For the text-containing cell, return its midpoint in [X, Y] coordinate format. 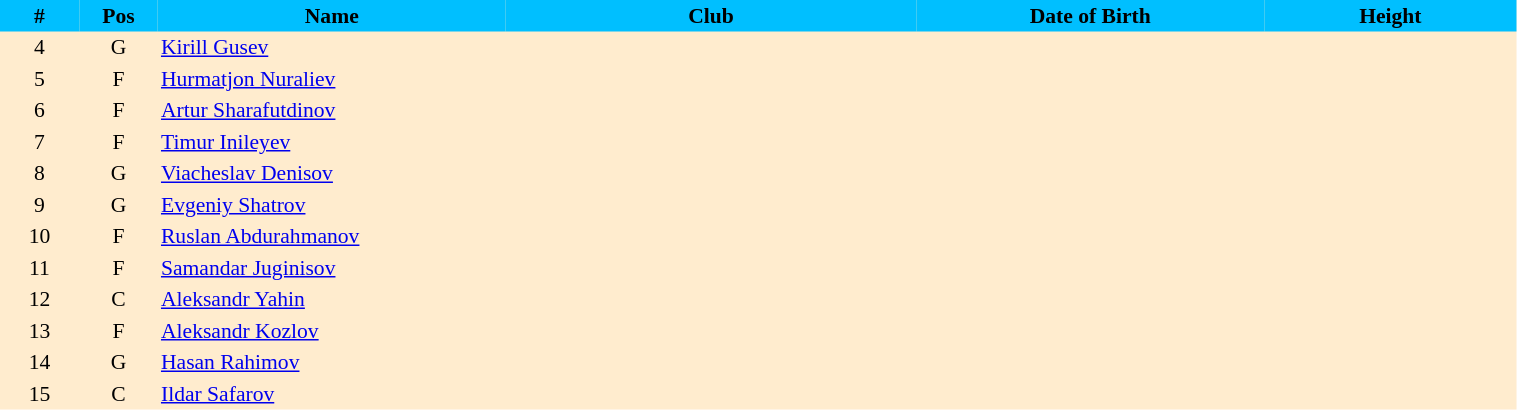
Viacheslav Denisov [332, 174]
Artur Sharafutdinov [332, 110]
5 [40, 79]
Evgeniy Shatrov [332, 205]
Hasan Rahimov [332, 362]
Aleksandr Yahin [332, 300]
Hurmatjon Nuraliev [332, 79]
Club [712, 16]
9 [40, 205]
Kirill Gusev [332, 48]
15 [40, 394]
12 [40, 300]
Height [1390, 16]
Aleksandr Kozlov [332, 331]
Ruslan Abdurahmanov [332, 236]
Pos [118, 16]
13 [40, 331]
8 [40, 174]
Timur Inileyev [332, 142]
# [40, 16]
Ildar Safarov [332, 394]
14 [40, 362]
7 [40, 142]
Samandar Juginisov [332, 268]
Name [332, 16]
Date of Birth [1090, 16]
11 [40, 268]
6 [40, 110]
10 [40, 236]
4 [40, 48]
